Detect which cell encompasses the target text, then output its (x, y) center coordinate. 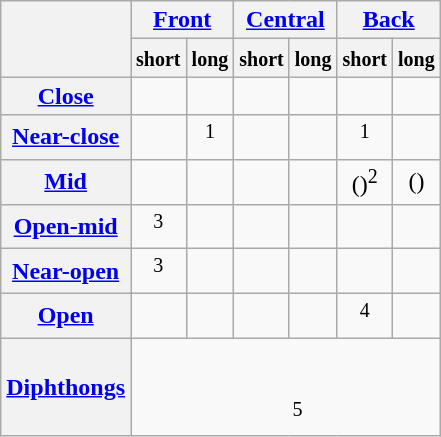
Mid (66, 182)
Diphthongs (66, 388)
Back (388, 20)
5 (286, 388)
Near-open (66, 272)
Front (182, 20)
() (417, 182)
4 (365, 316)
Open (66, 316)
Near-close (66, 138)
Central (286, 20)
Close (66, 96)
()2 (365, 182)
Open-mid (66, 226)
